Search for the cell housing the specified text and yield its [X, Y] center coordinate. 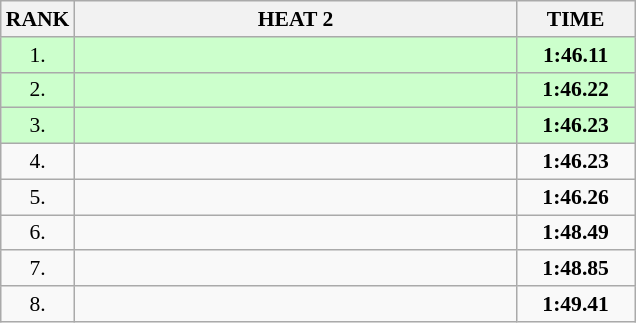
8. [38, 304]
1:48.49 [576, 233]
RANK [38, 19]
1:49.41 [576, 304]
2. [38, 90]
5. [38, 197]
1:46.11 [576, 55]
4. [38, 162]
HEAT 2 [295, 19]
1:48.85 [576, 269]
6. [38, 233]
3. [38, 126]
1. [38, 55]
1:46.26 [576, 197]
7. [38, 269]
TIME [576, 19]
1:46.22 [576, 90]
